Extract the (X, Y) coordinate from the center of the cell holding the provided text.  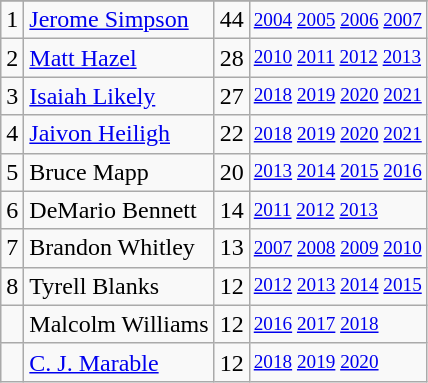
2004 2005 2006 2007 (338, 20)
C. J. Marable (119, 362)
3 (12, 96)
DeMario Bennett (119, 210)
2 (12, 58)
5 (12, 172)
Bruce Mapp (119, 172)
Brandon Whitley (119, 248)
Tyrell Blanks (119, 286)
14 (232, 210)
Jerome Simpson (119, 20)
8 (12, 286)
1 (12, 20)
13 (232, 248)
Malcolm Williams (119, 324)
2013 2014 2015 2016 (338, 172)
2007 2008 2009 2010 (338, 248)
6 (12, 210)
20 (232, 172)
22 (232, 134)
2018 2019 2020 (338, 362)
Matt Hazel (119, 58)
4 (12, 134)
2016 2017 2018 (338, 324)
28 (232, 58)
2012 2013 2014 2015 (338, 286)
44 (232, 20)
Isaiah Likely (119, 96)
Jaivon Heiligh (119, 134)
2011 2012 2013 (338, 210)
7 (12, 248)
2010 2011 2012 2013 (338, 58)
27 (232, 96)
